From the cell containing the given text, extract its center point as [X, Y] coordinate. 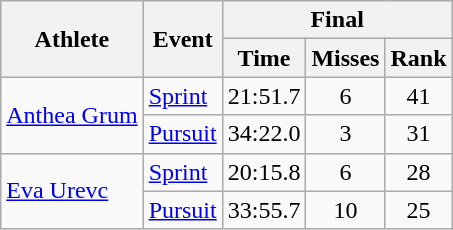
Misses [346, 58]
Anthea Grum [72, 115]
Event [182, 39]
Final [337, 20]
33:55.7 [264, 210]
34:22.0 [264, 134]
21:51.7 [264, 96]
Rank [418, 58]
Athlete [72, 39]
20:15.8 [264, 172]
Time [264, 58]
Eva Urevc [72, 191]
28 [418, 172]
3 [346, 134]
10 [346, 210]
41 [418, 96]
31 [418, 134]
25 [418, 210]
